Locate the cell with the specified text and output its (x, y) center coordinate. 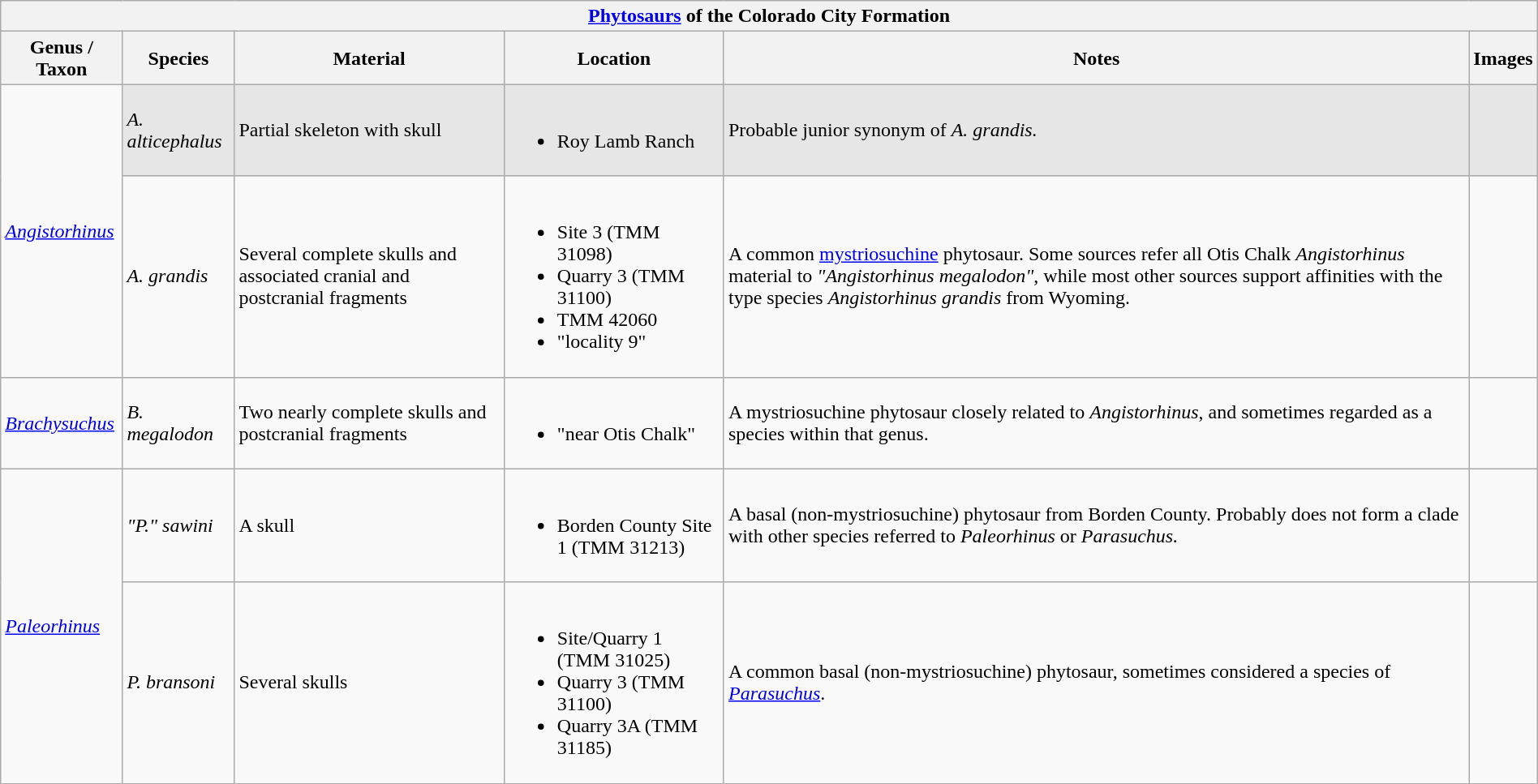
A. grandis (178, 276)
A common basal (non-mystriosuchine) phytosaur, sometimes considered a species of Parasuchus. (1096, 683)
Notes (1096, 58)
A. alticephalus (178, 130)
Brachysuchus (62, 423)
Site 3 (TMM 31098)Quarry 3 (TMM 31100)TMM 42060"locality 9" (613, 276)
Location (613, 58)
Angistorhinus (62, 230)
Several skulls (369, 683)
"P." sawini (178, 525)
"near Otis Chalk" (613, 423)
Images (1503, 58)
B. megalodon (178, 423)
A basal (non-mystriosuchine) phytosaur from Borden County. Probably does not form a clade with other species referred to Paleorhinus or Parasuchus. (1096, 525)
Probable junior synonym of A. grandis. (1096, 130)
Material (369, 58)
A mystriosuchine phytosaur closely related to Angistorhinus, and sometimes regarded as a species within that genus. (1096, 423)
Site/Quarry 1 (TMM 31025)Quarry 3 (TMM 31100)Quarry 3A (TMM 31185) (613, 683)
Roy Lamb Ranch (613, 130)
Species (178, 58)
P. bransoni (178, 683)
Borden County Site 1 (TMM 31213) (613, 525)
Phytosaurs of the Colorado City Formation (769, 16)
Several complete skulls and associated cranial and postcranial fragments (369, 276)
Paleorhinus (62, 626)
A skull (369, 525)
Genus / Taxon (62, 58)
Two nearly complete skulls and postcranial fragments (369, 423)
Partial skeleton with skull (369, 130)
